Scan for the cell matching the given text and deliver its (X, Y) coordinate at center. 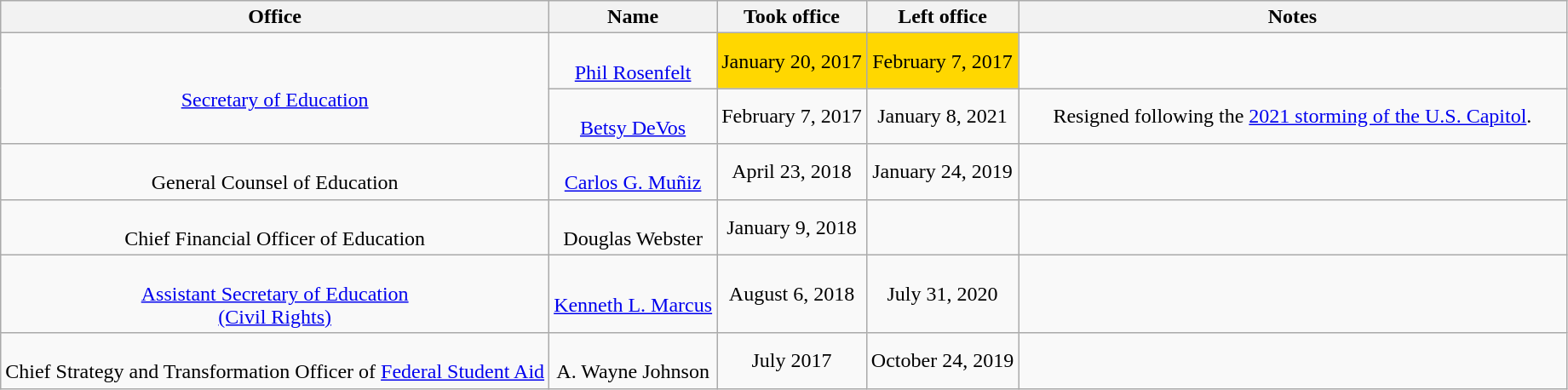
July 31, 2020 (942, 294)
Name (634, 17)
January 9, 2018 (792, 227)
January 20, 2017 (792, 61)
Carlos G. Muñiz (634, 172)
January 8, 2021 (942, 116)
Chief Financial Officer of Education (275, 227)
Office (275, 17)
Douglas Webster (634, 227)
Resigned following the 2021 storming of the U.S. Capitol. (1293, 116)
April 23, 2018 (792, 172)
Notes (1293, 17)
Took office (792, 17)
Assistant Secretary of Education(Civil Rights) (275, 294)
Kenneth L. Marcus (634, 294)
Betsy DeVos (634, 116)
Chief Strategy and Transformation Officer of Federal Student Aid (275, 361)
Secretary of Education (275, 89)
General Counsel of Education (275, 172)
October 24, 2019 (942, 361)
January 24, 2019 (942, 172)
August 6, 2018 (792, 294)
Phil Rosenfelt (634, 61)
A. Wayne Johnson (634, 361)
Left office (942, 17)
July 2017 (792, 361)
